For the text-containing cell, return its midpoint in (x, y) coordinate format. 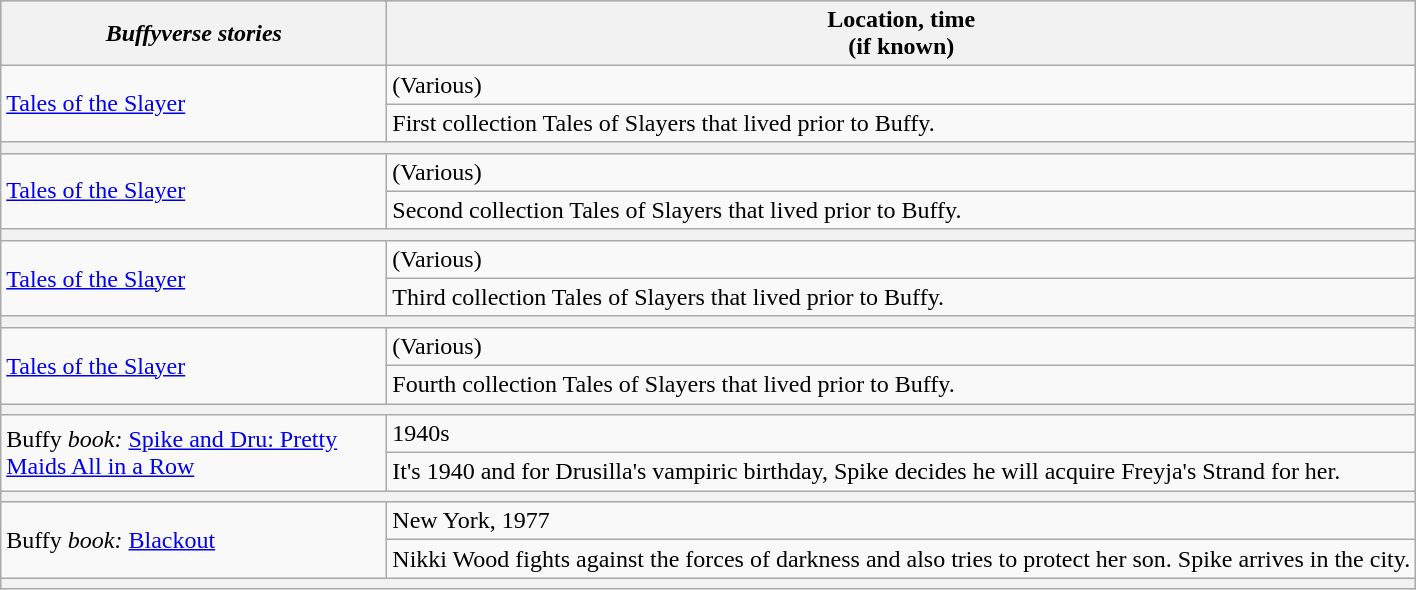
Second collection Tales of Slayers that lived prior to Buffy. (902, 210)
Buffyverse stories (194, 34)
Fourth collection Tales of Slayers that lived prior to Buffy. (902, 384)
Buffy book: Blackout (194, 540)
Nikki Wood fights against the forces of darkness and also tries to protect her son. Spike arrives in the city. (902, 559)
Third collection Tales of Slayers that lived prior to Buffy. (902, 297)
New York, 1977 (902, 521)
It's 1940 and for Drusilla's vampiric birthday, Spike decides he will acquire Freyja's Strand for her. (902, 472)
Location, time (if known) (902, 34)
First collection Tales of Slayers that lived prior to Buffy. (902, 123)
Buffy book: Spike and Dru: Pretty Maids All in a Row (194, 453)
1940s (902, 434)
